Return [X, Y] of the center of cell containing provided text 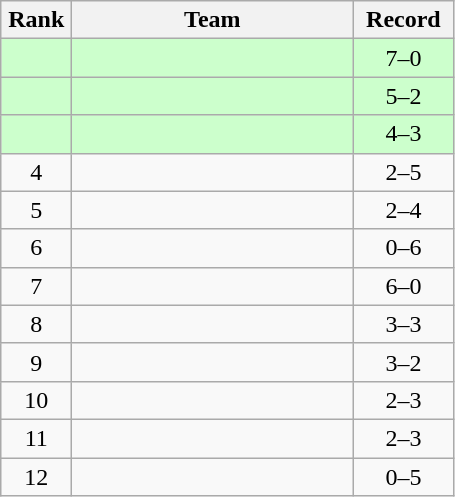
Team [212, 20]
6 [36, 248]
9 [36, 362]
12 [36, 477]
5–2 [404, 96]
4–3 [404, 134]
10 [36, 400]
0–6 [404, 248]
4 [36, 172]
5 [36, 210]
8 [36, 324]
3–3 [404, 324]
2–5 [404, 172]
7 [36, 286]
6–0 [404, 286]
11 [36, 438]
0–5 [404, 477]
3–2 [404, 362]
7–0 [404, 58]
Rank [36, 20]
Record [404, 20]
2–4 [404, 210]
